Search for the cell housing the specified text and yield its [X, Y] center coordinate. 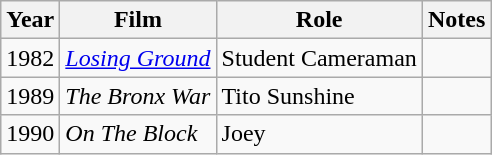
1990 [30, 134]
On The Block [138, 134]
Notes [456, 20]
Student Cameraman [319, 58]
The Bronx War [138, 96]
Role [319, 20]
Tito Sunshine [319, 96]
Joey [319, 134]
Year [30, 20]
1982 [30, 58]
Film [138, 20]
Losing Ground [138, 58]
1989 [30, 96]
